Extract the (X, Y) coordinate from the center of the cell holding the provided text.  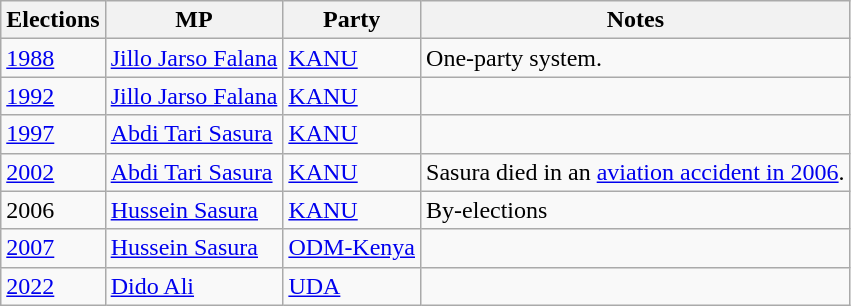
1997 (53, 134)
1988 (53, 58)
2022 (53, 286)
Elections (53, 20)
1992 (53, 96)
ODM-Kenya (352, 248)
By-elections (636, 210)
2002 (53, 172)
UDA (352, 286)
One-party system. (636, 58)
Notes (636, 20)
Party (352, 20)
MP (194, 20)
Dido Ali (194, 286)
Sasura died in an aviation accident in 2006. (636, 172)
2007 (53, 248)
2006 (53, 210)
